Find where the given text appears and provide that cell's center as [X, Y] coordinate. 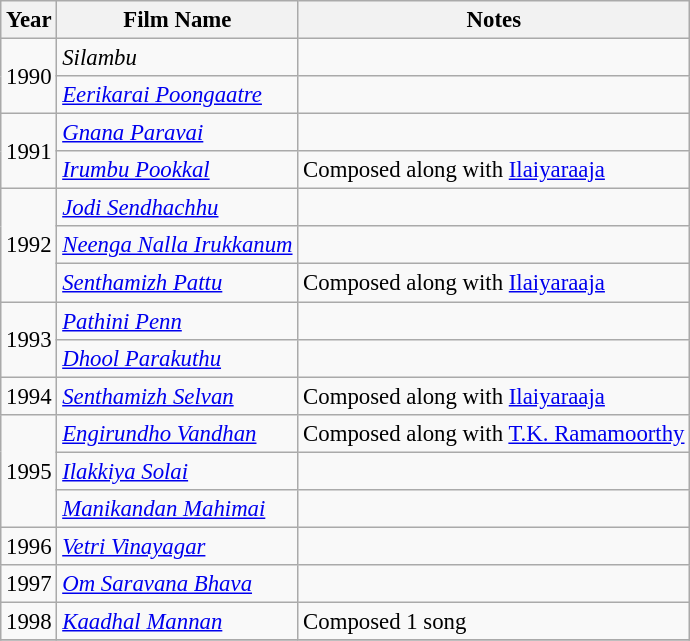
Senthamizh Pattu [178, 283]
1993 [29, 340]
Manikandan Mahimai [178, 509]
1996 [29, 546]
Year [29, 20]
Notes [494, 20]
Gnana Paravai [178, 133]
Dhool Parakuthu [178, 358]
1990 [29, 76]
1992 [29, 246]
Engirundho Vandhan [178, 433]
Om Saravana Bhava [178, 584]
1997 [29, 584]
Kaadhal Mannan [178, 621]
Neenga Nalla Irukkanum [178, 245]
Composed along with T.K. Ramamoorthy [494, 433]
Silambu [178, 58]
Jodi Sendhachhu [178, 208]
Eerikarai Poongaatre [178, 95]
Film Name [178, 20]
1994 [29, 396]
1991 [29, 152]
Composed 1 song [494, 621]
Senthamizh Selvan [178, 396]
Irumbu Pookkal [178, 170]
Vetri Vinayagar [178, 546]
Ilakkiya Solai [178, 471]
1995 [29, 470]
1998 [29, 621]
Pathini Penn [178, 321]
